Output the (X, Y) coordinate of the center of the cell containing the given text.  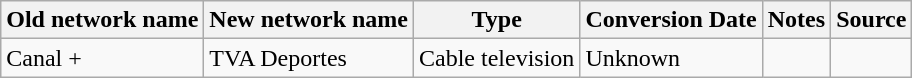
Source (872, 20)
TVA Deportes (309, 58)
Old network name (102, 20)
Canal + (102, 58)
Cable television (497, 58)
Conversion Date (671, 20)
Unknown (671, 58)
New network name (309, 20)
Type (497, 20)
Notes (796, 20)
